Locate the cell with the specified text and output its (X, Y) center coordinate. 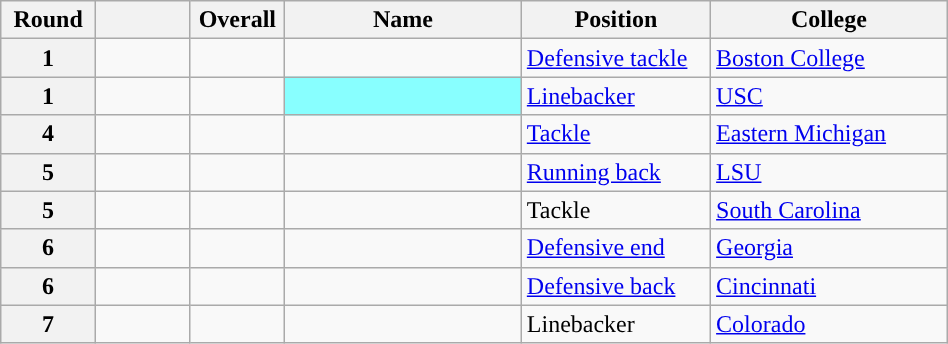
Colorado (830, 324)
Boston College (830, 58)
USC (830, 96)
College (830, 20)
LSU (830, 172)
Defensive tackle (616, 58)
Overall (238, 20)
Georgia (830, 248)
Position (616, 20)
Round (48, 20)
Defensive back (616, 286)
Defensive end (616, 248)
Cincinnati (830, 286)
7 (48, 324)
4 (48, 134)
South Carolina (830, 210)
Name (404, 20)
Eastern Michigan (830, 134)
Running back (616, 172)
